Scan for the cell matching the given text and deliver its [x, y] coordinate at center. 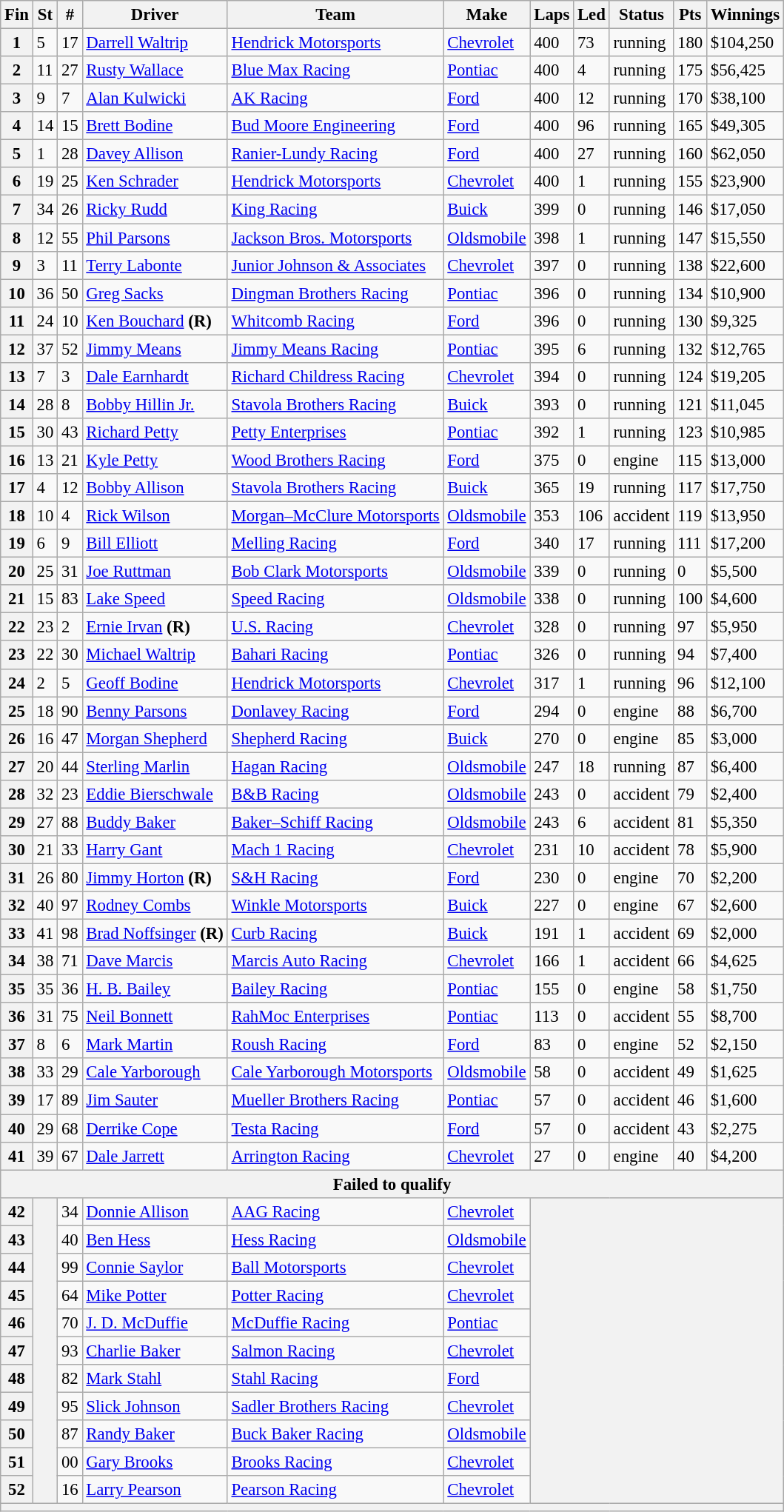
Eddie Bierschwale [155, 795]
121 [690, 404]
$1,625 [745, 1073]
Hagan Racing [335, 766]
Bud Moore Engineering [335, 126]
$38,100 [745, 98]
$12,765 [745, 349]
Ernie Irvan (R) [155, 627]
Ben Hess [155, 1240]
Bobby Allison [155, 488]
51 [17, 1462]
Ken Bouchard (R) [155, 321]
Sterling Marlin [155, 766]
Brett Bodine [155, 126]
Cale Yarborough Motorsports [335, 1073]
$5,350 [745, 822]
Larry Pearson [155, 1490]
$6,400 [745, 766]
Rodney Combs [155, 906]
$17,050 [745, 210]
$13,000 [745, 460]
73 [592, 43]
$5,900 [745, 850]
Jimmy Means [155, 349]
85 [690, 738]
U.S. Racing [335, 627]
$19,205 [745, 377]
$7,400 [745, 655]
Mike Potter [155, 1295]
294 [552, 711]
Rusty Wallace [155, 70]
$4,200 [745, 1156]
100 [690, 599]
Connie Saylor [155, 1268]
Junior Johnson & Associates [335, 265]
134 [690, 293]
79 [690, 795]
Benny Parsons [155, 711]
Dingman Brothers Racing [335, 293]
Hess Racing [335, 1240]
393 [552, 404]
Roush Racing [335, 1045]
Jimmy Means Racing [335, 349]
Dave Marcis [155, 961]
Brooks Racing [335, 1462]
$2,600 [745, 906]
Winkle Motorsports [335, 906]
397 [552, 265]
Cale Yarborough [155, 1073]
$11,045 [745, 404]
Davey Allison [155, 154]
165 [690, 126]
Bobby Hillin Jr. [155, 404]
$62,050 [745, 154]
Shepherd Racing [335, 738]
Whitcomb Racing [335, 321]
Testa Racing [335, 1128]
123 [690, 432]
Salmon Racing [335, 1351]
326 [552, 655]
119 [690, 516]
Morgan–McClure Motorsports [335, 516]
Bahari Racing [335, 655]
Joe Ruttman [155, 572]
399 [552, 210]
Richard Petty [155, 432]
175 [690, 70]
64 [70, 1295]
$4,600 [745, 599]
Slick Johnson [155, 1407]
Bill Elliott [155, 543]
S&H Racing [335, 877]
Make [487, 15]
Mark Martin [155, 1045]
Rick Wilson [155, 516]
Darrell Waltrip [155, 43]
Harry Gant [155, 850]
231 [552, 850]
Buddy Baker [155, 822]
$2,150 [745, 1045]
Geoff Bodine [155, 683]
340 [552, 543]
$2,275 [745, 1128]
Led [592, 15]
68 [70, 1128]
Donnie Allison [155, 1211]
81 [690, 822]
375 [552, 460]
106 [592, 516]
69 [690, 934]
Mark Stahl [155, 1379]
$8,700 [745, 1017]
Lake Speed [155, 599]
St [44, 15]
48 [17, 1379]
$17,200 [745, 543]
Bob Clark Motorsports [335, 572]
Arrington Racing [335, 1156]
$12,100 [745, 683]
Winnings [745, 15]
394 [552, 377]
$22,600 [745, 265]
115 [690, 460]
146 [690, 210]
$49,305 [745, 126]
170 [690, 98]
111 [690, 543]
94 [690, 655]
Terry Labonte [155, 265]
Fin [17, 15]
353 [552, 516]
Failed to qualify [392, 1184]
Baker–Schiff Racing [335, 822]
Bailey Racing [335, 989]
J. D. McDuffie [155, 1323]
147 [690, 238]
82 [70, 1379]
Ken Schrader [155, 181]
78 [690, 850]
Sadler Brothers Racing [335, 1407]
$10,900 [745, 293]
227 [552, 906]
Potter Racing [335, 1295]
Pearson Racing [335, 1490]
45 [17, 1295]
328 [552, 627]
339 [552, 572]
160 [690, 154]
Wood Brothers Racing [335, 460]
Pts [690, 15]
00 [70, 1462]
Derrike Cope [155, 1128]
93 [70, 1351]
Buck Baker Racing [335, 1434]
71 [70, 961]
124 [690, 377]
$104,250 [745, 43]
H. B. Bailey [155, 989]
Donlavey Racing [335, 711]
392 [552, 432]
Dale Jarrett [155, 1156]
Greg Sacks [155, 293]
Speed Racing [335, 599]
230 [552, 877]
Michael Waltrip [155, 655]
$2,200 [745, 877]
Randy Baker [155, 1434]
Ranier-Lundy Racing [335, 154]
338 [552, 599]
AK Racing [335, 98]
365 [552, 488]
Morgan Shepherd [155, 738]
247 [552, 766]
McDuffie Racing [335, 1323]
Marcis Auto Racing [335, 961]
95 [70, 1407]
$3,000 [745, 738]
Ball Motorsports [335, 1268]
132 [690, 349]
AAG Racing [335, 1211]
# [70, 15]
98 [70, 934]
398 [552, 238]
Dale Earnhardt [155, 377]
Stahl Racing [335, 1379]
90 [70, 711]
$5,500 [745, 572]
66 [690, 961]
Blue Max Racing [335, 70]
Mueller Brothers Racing [335, 1100]
Phil Parsons [155, 238]
Laps [552, 15]
130 [690, 321]
99 [70, 1268]
Jackson Bros. Motorsports [335, 238]
Curb Racing [335, 934]
$23,900 [745, 181]
42 [17, 1211]
Gary Brooks [155, 1462]
$2,400 [745, 795]
Charlie Baker [155, 1351]
80 [70, 877]
$4,625 [745, 961]
75 [70, 1017]
Team [335, 15]
Alan Kulwicki [155, 98]
King Racing [335, 210]
$9,325 [745, 321]
$10,985 [745, 432]
$1,600 [745, 1100]
$56,425 [745, 70]
Ricky Rudd [155, 210]
117 [690, 488]
$17,750 [745, 488]
Petty Enterprises [335, 432]
113 [552, 1017]
RahMoc Enterprises [335, 1017]
Neil Bonnett [155, 1017]
Kyle Petty [155, 460]
Melling Racing [335, 543]
B&B Racing [335, 795]
138 [690, 265]
166 [552, 961]
$5,950 [745, 627]
Jim Sauter [155, 1100]
317 [552, 683]
Jimmy Horton (R) [155, 877]
$15,550 [745, 238]
191 [552, 934]
Brad Noffsinger (R) [155, 934]
270 [552, 738]
Driver [155, 15]
$1,750 [745, 989]
Status [641, 15]
$6,700 [745, 711]
395 [552, 349]
89 [70, 1100]
180 [690, 43]
$13,950 [745, 516]
Mach 1 Racing [335, 850]
Richard Childress Racing [335, 377]
$2,000 [745, 934]
